From the cell containing the given text, extract its center point as [X, Y] coordinate. 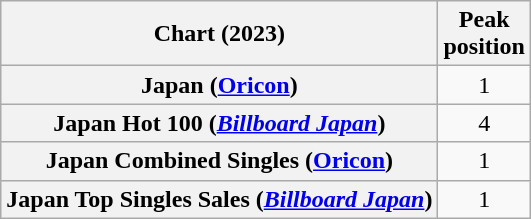
Japan Combined Singles (Oricon) [220, 161]
Peakposition [484, 34]
Japan Top Singles Sales (Billboard Japan) [220, 199]
Japan (Oricon) [220, 85]
Chart (2023) [220, 34]
4 [484, 123]
Japan Hot 100 (Billboard Japan) [220, 123]
